Identify which cell holds the provided text, then report its [x, y] central coordinate. 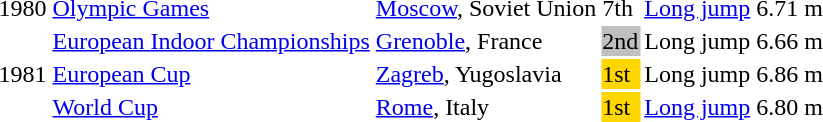
Grenoble, France [486, 41]
Zagreb, Yugoslavia [486, 74]
Rome, Italy [486, 107]
2nd [620, 41]
European Indoor Championships [211, 41]
World Cup [211, 107]
European Cup [211, 74]
